Search for the cell housing the specified text and yield its (X, Y) center coordinate. 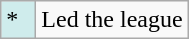
Led the league (112, 20)
* (18, 20)
